Extract the (X, Y) coordinate from the center of the cell holding the provided text.  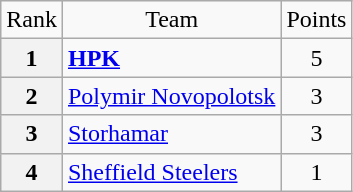
Storhamar (171, 134)
Sheffield Steelers (171, 172)
Rank (32, 20)
Team (171, 20)
2 (32, 96)
5 (316, 58)
4 (32, 172)
Polymir Novopolotsk (171, 96)
Points (316, 20)
HPK (171, 58)
